Provide the [x, y] coordinate of the cell's center where the given text is located.  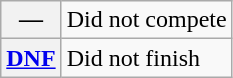
Did not compete [146, 20]
— [31, 20]
DNF [31, 58]
Did not finish [146, 58]
